Find where the given text appears and provide that cell's center as [X, Y] coordinate. 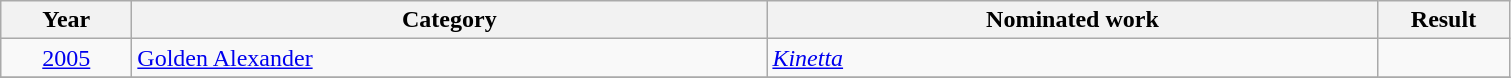
Golden Alexander [450, 58]
Year [66, 20]
Result [1444, 20]
Nominated work [1072, 20]
Kinetta [1072, 58]
Category [450, 20]
2005 [66, 58]
